Pinpoint the cell where the given text exists, returning its (x, y) midpoint coordinate. 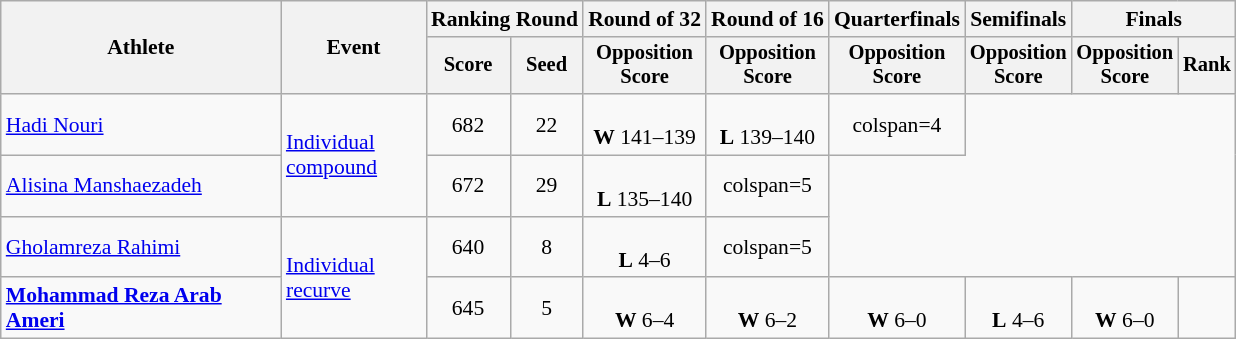
Individual recurve (354, 278)
Quarterfinals (897, 19)
W 6–2 (768, 308)
Hadi Nouri (141, 124)
Finals (1154, 19)
L 139–140 (768, 124)
Mohammad Reza Arab Ameri (141, 308)
5 (546, 308)
Round of 32 (644, 19)
Individual compound (354, 155)
22 (546, 124)
Event (354, 48)
W 6–4 (644, 308)
Ranking Round (504, 19)
8 (546, 248)
682 (468, 124)
645 (468, 308)
Gholamreza Rahimi (141, 248)
672 (468, 186)
Round of 16 (768, 19)
W 141–139 (644, 124)
Athlete (141, 48)
colspan=4 (897, 124)
Rank (1207, 66)
640 (468, 248)
Score (468, 66)
Alisina Manshaezadeh (141, 186)
Semifinals (1018, 19)
Seed (546, 66)
29 (546, 186)
L 135–140 (644, 186)
